Output the [X, Y] coordinate of the center of the cell containing the given text.  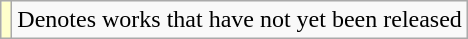
Denotes works that have not yet been released [240, 20]
